Scan for the cell matching the given text and deliver its [X, Y] coordinate at center. 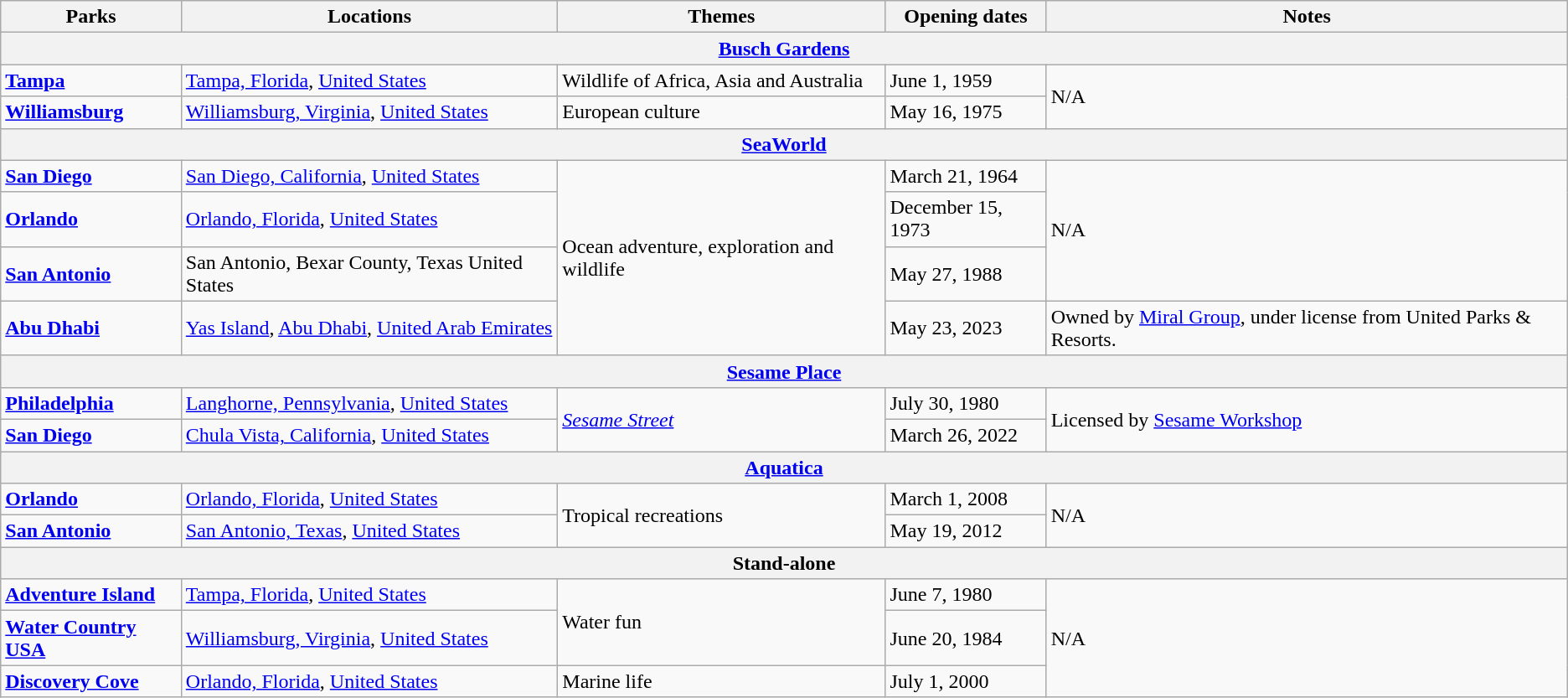
Themes [722, 17]
May 23, 2023 [966, 328]
Ocean adventure, exploration and wildlife [722, 258]
San Diego, California, United States [369, 176]
March 26, 2022 [966, 435]
Opening dates [966, 17]
Langhorne, Pennsylvania, United States [369, 403]
Stand-alone [784, 563]
Parks [91, 17]
June 20, 1984 [966, 639]
San Antonio, Bexar County, Texas United States [369, 273]
March 1, 2008 [966, 499]
March 21, 1964 [966, 176]
Sesame Street [722, 419]
Williamsburg [91, 112]
Philadelphia [91, 403]
Sesame Place [784, 371]
Water fun [722, 622]
European culture [722, 112]
Busch Gardens [784, 49]
June 7, 1980 [966, 595]
Owned by Miral Group, under license from United Parks & Resorts. [1307, 328]
July 30, 1980 [966, 403]
Adventure Island [91, 595]
Chula Vista, California, United States [369, 435]
Water Country USA [91, 639]
Licensed by Sesame Workshop [1307, 419]
Marine life [722, 681]
May 27, 1988 [966, 273]
June 1, 1959 [966, 80]
SeaWorld [784, 144]
Yas Island, Abu Dhabi, United Arab Emirates [369, 328]
July 1, 2000 [966, 681]
May 16, 1975 [966, 112]
Wildlife of Africa, Asia and Australia [722, 80]
Aquatica [784, 467]
May 19, 2012 [966, 531]
Discovery Cove [91, 681]
Notes [1307, 17]
Abu Dhabi [91, 328]
Tampa [91, 80]
December 15, 1973 [966, 220]
Tropical recreations [722, 515]
San Antonio, Texas, United States [369, 531]
Locations [369, 17]
